Provide the [x, y] coordinate of the cell's center where the given text is located.  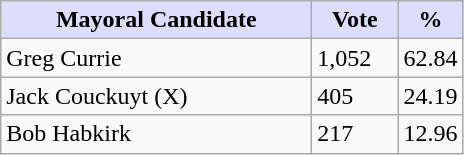
62.84 [430, 58]
Jack Couckuyt (X) [156, 96]
Mayoral Candidate [156, 20]
24.19 [430, 96]
Vote [355, 20]
% [430, 20]
217 [355, 134]
Bob Habkirk [156, 134]
405 [355, 96]
12.96 [430, 134]
Greg Currie [156, 58]
1,052 [355, 58]
